For the text-containing cell, return its midpoint in (x, y) coordinate format. 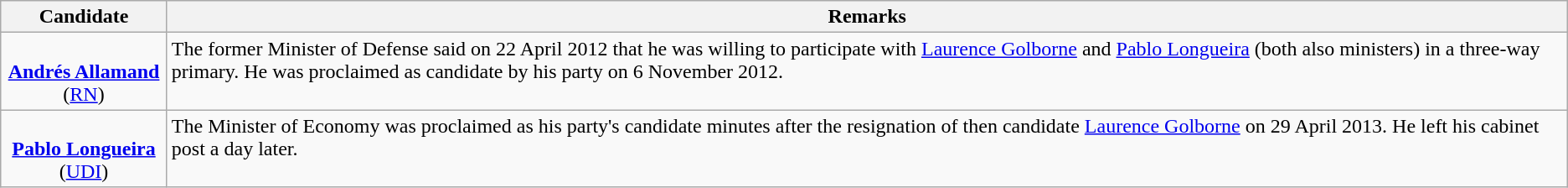
Andrés Allamand(RN) (84, 71)
Remarks (867, 17)
Pablo Longueira(UDI) (84, 149)
Candidate (84, 17)
